Output the (X, Y) coordinate of the center of the cell containing the given text.  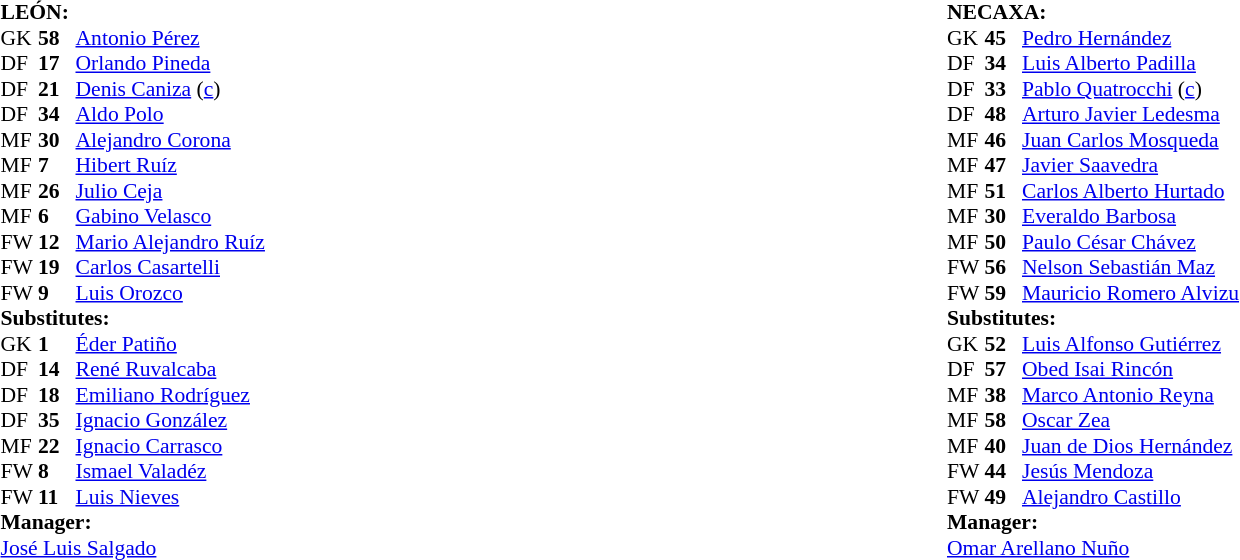
19 (57, 267)
22 (57, 446)
Arturo Javier Ledesma (1130, 115)
NECAXA: (1093, 13)
6 (57, 217)
Denis Caniza (c) (170, 89)
Mario Alejandro Ruíz (170, 242)
Marco Antonio Reyna (1130, 395)
LEÓN: (132, 13)
Éder Patiño (170, 344)
Juan Carlos Mosqueda (1130, 140)
17 (57, 63)
Luis Orozco (170, 293)
51 (1003, 191)
49 (1003, 497)
52 (1003, 344)
Nelson Sebastián Maz (1130, 267)
Jesús Mendoza (1130, 471)
Luis Nieves (170, 497)
21 (57, 89)
Aldo Polo (170, 115)
Gabino Velasco (170, 217)
12 (57, 242)
46 (1003, 140)
Emiliano Rodríguez (170, 395)
44 (1003, 471)
7 (57, 165)
Mauricio Romero Alvizu (1130, 293)
Carlos Alberto Hurtado (1130, 191)
Ignacio Carrasco (170, 446)
35 (57, 421)
50 (1003, 242)
Pablo Quatrocchi (c) (1130, 89)
26 (57, 191)
Luis Alfonso Gutiérrez (1130, 344)
Alejandro Castillo (1130, 497)
Antonio Pérez (170, 38)
47 (1003, 165)
René Ruvalcaba (170, 369)
9 (57, 293)
Paulo César Chávez (1130, 242)
Luis Alberto Padilla (1130, 63)
57 (1003, 369)
Orlando Pineda (170, 63)
Javier Saavedra (1130, 165)
40 (1003, 446)
8 (57, 471)
45 (1003, 38)
38 (1003, 395)
Juan de Dios Hernández (1130, 446)
59 (1003, 293)
48 (1003, 115)
Everaldo Barbosa (1130, 217)
Oscar Zea (1130, 421)
Alejandro Corona (170, 140)
18 (57, 395)
Pedro Hernández (1130, 38)
Carlos Casartelli (170, 267)
Ignacio González (170, 421)
56 (1003, 267)
33 (1003, 89)
Obed Isai Rincón (1130, 369)
Hibert Ruíz (170, 165)
14 (57, 369)
11 (57, 497)
Ismael Valadéz (170, 471)
1 (57, 344)
Julio Ceja (170, 191)
